Return (X, Y) of the center of cell containing provided text 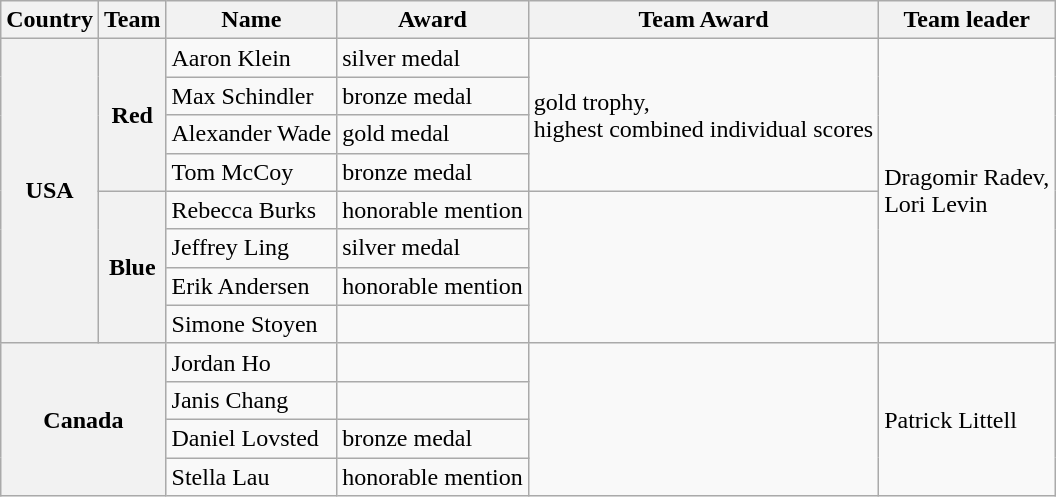
Red (132, 115)
Dragomir Radev,Lori Levin (967, 191)
Daniel Lovsted (252, 438)
Tom McCoy (252, 172)
Canada (84, 419)
Rebecca Burks (252, 210)
Simone Stoyen (252, 324)
Team (132, 20)
Patrick Littell (967, 419)
gold medal (433, 134)
Blue (132, 267)
Alexander Wade (252, 134)
Name (252, 20)
Erik Andersen (252, 286)
Jeffrey Ling (252, 248)
USA (50, 191)
Aaron Klein (252, 58)
Max Schindler (252, 96)
Janis Chang (252, 400)
gold trophy,highest combined individual scores (703, 115)
Award (433, 20)
Country (50, 20)
Stella Lau (252, 477)
Team leader (967, 20)
Team Award (703, 20)
Jordan Ho (252, 362)
